Return the (X, Y) coordinate for the center point of the cell that contains the specified text.  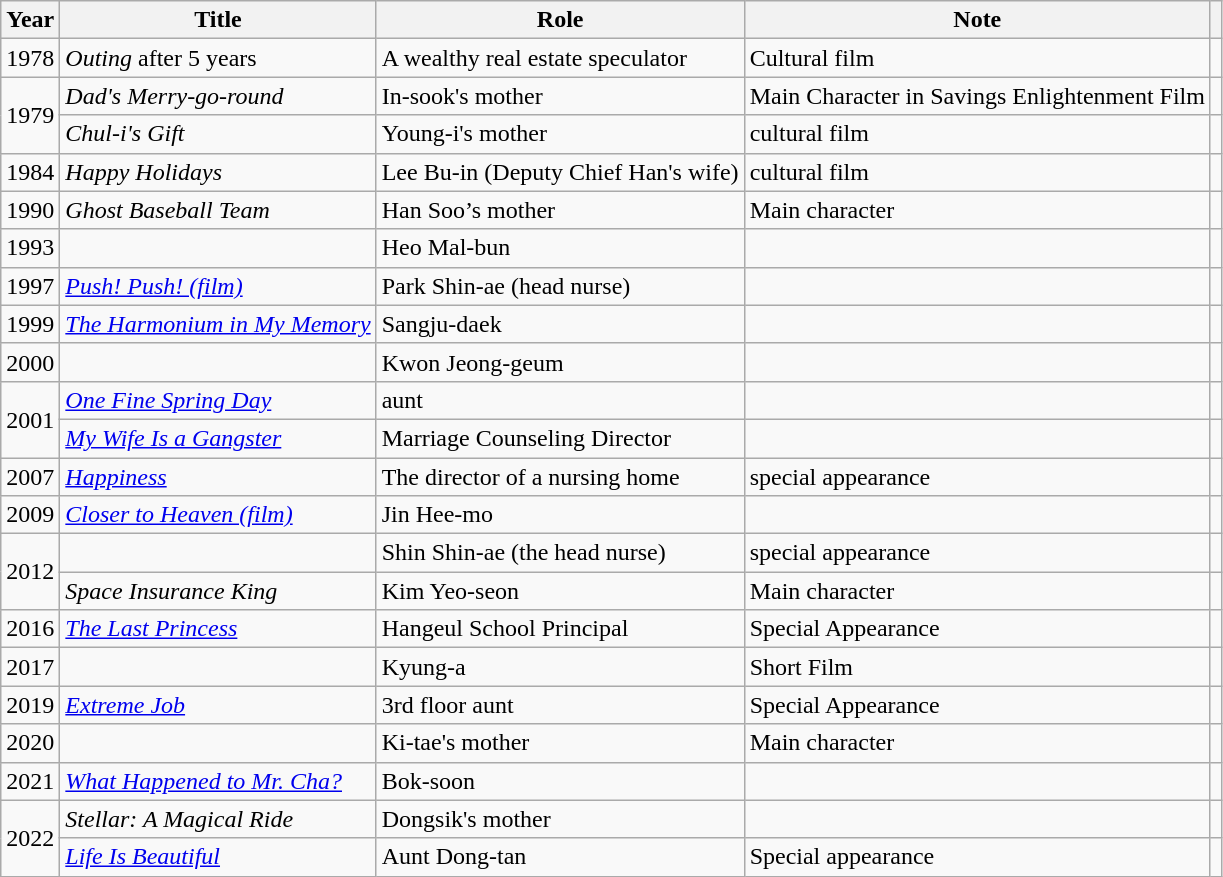
The Harmonium in My Memory (218, 324)
2000 (30, 362)
Year (30, 20)
Dad's Merry-go-round (218, 96)
Closer to Heaven (film) (218, 515)
What Happened to Mr. Cha? (218, 781)
In-sook's mother (560, 96)
Lee Bu-in (Deputy Chief Han's wife) (560, 172)
One Fine Spring Day (218, 400)
1993 (30, 248)
2016 (30, 629)
1984 (30, 172)
Kyung-a (560, 667)
Young-i's mother (560, 134)
1978 (30, 58)
Special appearance (977, 857)
Title (218, 20)
Chul-i's Gift (218, 134)
Note (977, 20)
Sangju-daek (560, 324)
Park Shin-ae (head nurse) (560, 286)
Jin Hee-mo (560, 515)
Space Insurance King (218, 591)
Happiness (218, 477)
Extreme Job (218, 705)
Heo Mal-bun (560, 248)
Short Film (977, 667)
Role (560, 20)
2020 (30, 743)
A wealthy real estate speculator (560, 58)
The director of a nursing home (560, 477)
3rd floor aunt (560, 705)
2012 (30, 572)
2017 (30, 667)
Happy Holidays (218, 172)
Life Is Beautiful (218, 857)
2019 (30, 705)
1990 (30, 210)
Hangeul School Principal (560, 629)
Cultural film (977, 58)
Dongsik's mother (560, 819)
My Wife Is a Gangster (218, 438)
Main Character in Savings Enlightenment Film (977, 96)
1979 (30, 115)
aunt (560, 400)
Stellar: A Magical Ride (218, 819)
Han Soo’s mother (560, 210)
Outing after 5 years (218, 58)
2009 (30, 515)
Marriage Counseling Director (560, 438)
Shin Shin-ae (the head nurse) (560, 553)
1999 (30, 324)
2007 (30, 477)
Aunt Dong-tan (560, 857)
Push! Push! (film) (218, 286)
The Last Princess (218, 629)
Kwon Jeong-geum (560, 362)
1997 (30, 286)
2022 (30, 838)
2001 (30, 419)
Bok-soon (560, 781)
Kim Yeo-seon (560, 591)
2021 (30, 781)
Ki-tae's mother (560, 743)
Ghost Baseball Team (218, 210)
